From the cell containing the given text, extract its center point as [X, Y] coordinate. 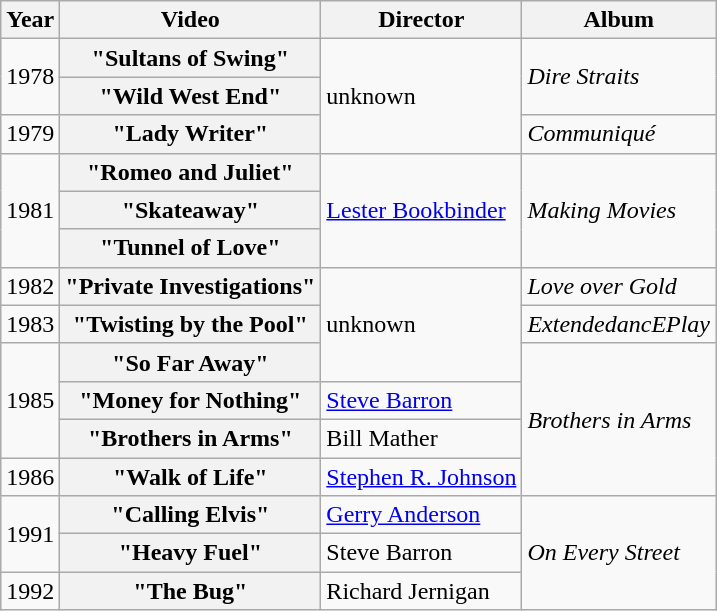
"Twisting by the Pool" [190, 324]
1978 [30, 77]
1979 [30, 134]
Stephen R. Johnson [422, 477]
1982 [30, 286]
Year [30, 20]
Bill Mather [422, 438]
"Walk of Life" [190, 477]
"Private Investigations" [190, 286]
Director [422, 20]
On Every Street [619, 553]
"Tunnel of Love" [190, 248]
Brothers in Arms [619, 419]
Gerry Anderson [422, 515]
1985 [30, 400]
"Sultans of Swing" [190, 58]
"Money for Nothing" [190, 400]
Making Movies [619, 210]
Love over Gold [619, 286]
Dire Straits [619, 77]
"Wild West End" [190, 96]
"Heavy Fuel" [190, 553]
"Lady Writer" [190, 134]
"Skateaway" [190, 210]
1983 [30, 324]
1992 [30, 591]
1981 [30, 210]
1991 [30, 534]
Lester Bookbinder [422, 210]
"The Bug" [190, 591]
1986 [30, 477]
"So Far Away" [190, 362]
Communiqué [619, 134]
Album [619, 20]
"Romeo and Juliet" [190, 172]
"Brothers in Arms" [190, 438]
ExtendedancEPlay [619, 324]
Video [190, 20]
"Calling Elvis" [190, 515]
Richard Jernigan [422, 591]
